Capture the cell that displays the provided text and extract its [x, y] central coordinate. 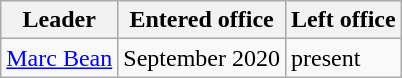
Entered office [202, 20]
Leader [60, 20]
September 2020 [202, 58]
Left office [343, 20]
Marc Bean [60, 58]
present [343, 58]
